Capture the cell that displays the provided text and extract its (x, y) central coordinate. 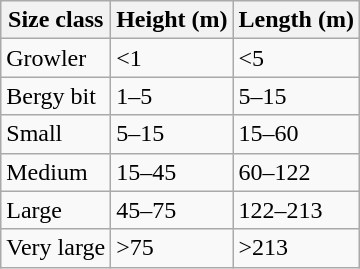
Growler (56, 58)
15–45 (172, 172)
<1 (172, 58)
60–122 (296, 172)
45–75 (172, 210)
Length (m) (296, 20)
1–5 (172, 96)
Very large (56, 248)
Large (56, 210)
Medium (56, 172)
15–60 (296, 134)
122–213 (296, 210)
Small (56, 134)
Bergy bit (56, 96)
Size class (56, 20)
>213 (296, 248)
Height (m) (172, 20)
<5 (296, 58)
>75 (172, 248)
